Detect which cell encompasses the target text, then output its [x, y] center coordinate. 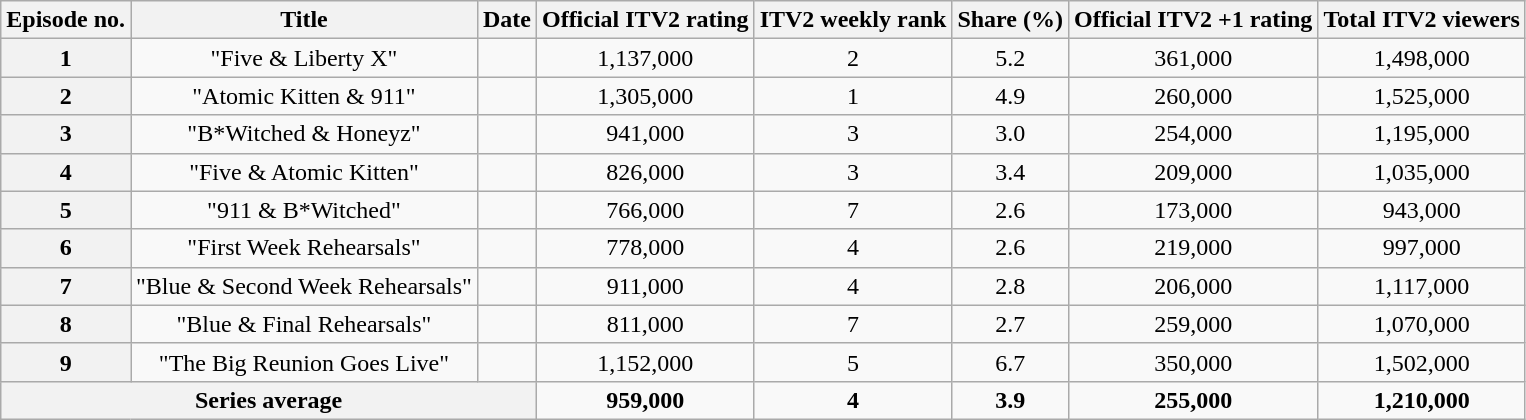
811,000 [645, 324]
Date [506, 20]
1,525,000 [1422, 96]
259,000 [1194, 324]
1,035,000 [1422, 172]
"Atomic Kitten & 911" [304, 96]
1,195,000 [1422, 134]
3.4 [1010, 172]
2.8 [1010, 286]
"911 & B*Witched" [304, 210]
Total ITV2 viewers [1422, 20]
209,000 [1194, 172]
Official ITV2 +1 rating [1194, 20]
943,000 [1422, 210]
911,000 [645, 286]
4.9 [1010, 96]
1,210,000 [1422, 400]
206,000 [1194, 286]
"First Week Rehearsals" [304, 248]
1,498,000 [1422, 58]
9 [66, 362]
1,070,000 [1422, 324]
1,305,000 [645, 96]
ITV2 weekly rank [853, 20]
Episode no. [66, 20]
350,000 [1194, 362]
766,000 [645, 210]
778,000 [645, 248]
3.9 [1010, 400]
Series average [269, 400]
"Blue & Second Week Rehearsals" [304, 286]
2.7 [1010, 324]
"The Big Reunion Goes Live" [304, 362]
"B*Witched & Honeyz" [304, 134]
826,000 [645, 172]
1,152,000 [645, 362]
"Blue & Final Rehearsals" [304, 324]
Share (%) [1010, 20]
255,000 [1194, 400]
"Five & Liberty X" [304, 58]
"Five & Atomic Kitten" [304, 172]
5.2 [1010, 58]
Official ITV2 rating [645, 20]
254,000 [1194, 134]
8 [66, 324]
997,000 [1422, 248]
361,000 [1194, 58]
1,137,000 [645, 58]
Title [304, 20]
941,000 [645, 134]
173,000 [1194, 210]
260,000 [1194, 96]
1,117,000 [1422, 286]
1,502,000 [1422, 362]
219,000 [1194, 248]
6 [66, 248]
6.7 [1010, 362]
3.0 [1010, 134]
959,000 [645, 400]
